Search for the cell housing the specified text and yield its (x, y) center coordinate. 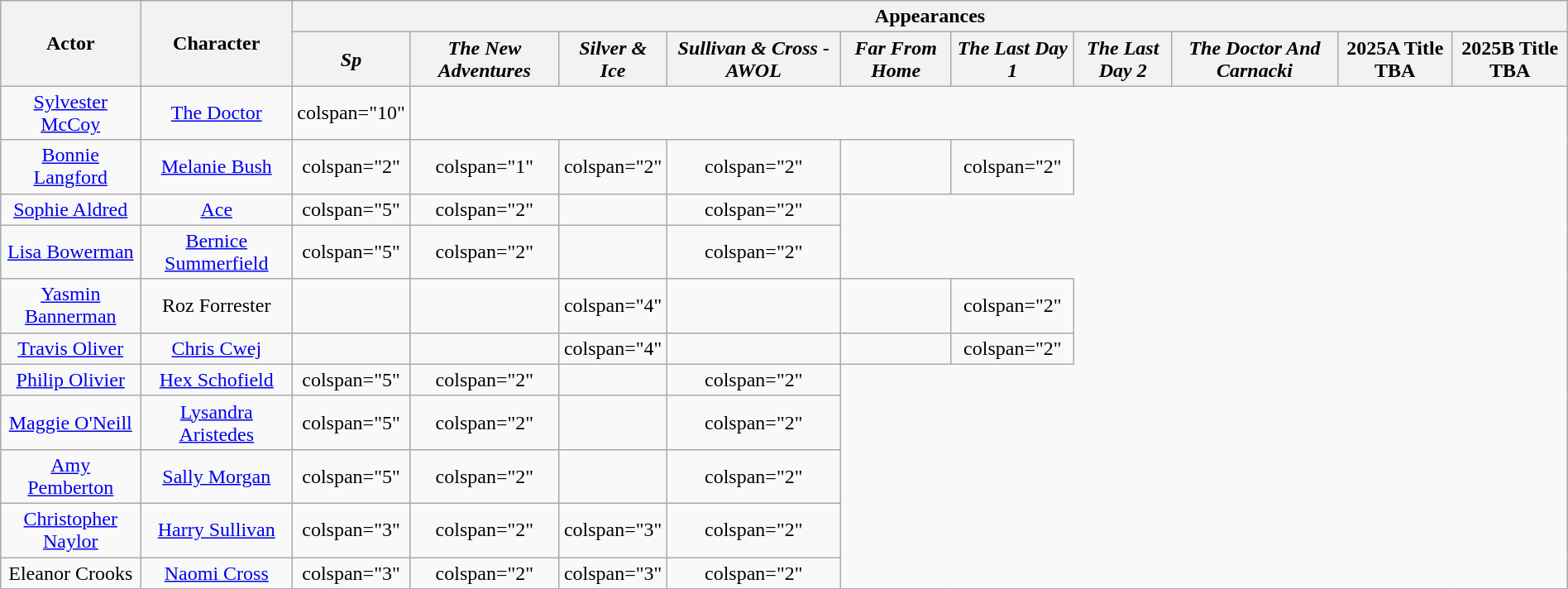
Harry Sullivan (217, 529)
Amy Pemberton (71, 476)
Roz Forrester (217, 306)
Silver & Ice (613, 60)
Melanie Bush (217, 167)
colspan="10" (351, 113)
Actor (71, 43)
Sophie Aldred (71, 209)
Sally Morgan (217, 476)
The Last Day 2 (1123, 60)
Far From Home (896, 60)
Lisa Bowerman (71, 251)
Bonnie Langford (71, 167)
Naomi Cross (217, 573)
Sullivan & Cross - AWOL (754, 60)
Yasmin Bannerman (71, 306)
Bernice Summerfield (217, 251)
Sp (351, 60)
Maggie O'Neill (71, 422)
Philip Olivier (71, 380)
2025B Title TBA (1510, 60)
Travis Oliver (71, 348)
2025A Title TBA (1394, 60)
Ace (217, 209)
The Doctor And Carnacki (1255, 60)
The Doctor (217, 113)
Lysandra Aristedes (217, 422)
Christopher Naylor (71, 529)
The New Adventures (485, 60)
The Last Day 1 (1012, 60)
Appearances (930, 17)
Character (217, 43)
Eleanor Crooks (71, 573)
Hex Schofield (217, 380)
Sylvester McCoy (71, 113)
Chris Cwej (217, 348)
colspan="1" (485, 167)
